Output the (x, y) coordinate of the center of the cell containing the given text.  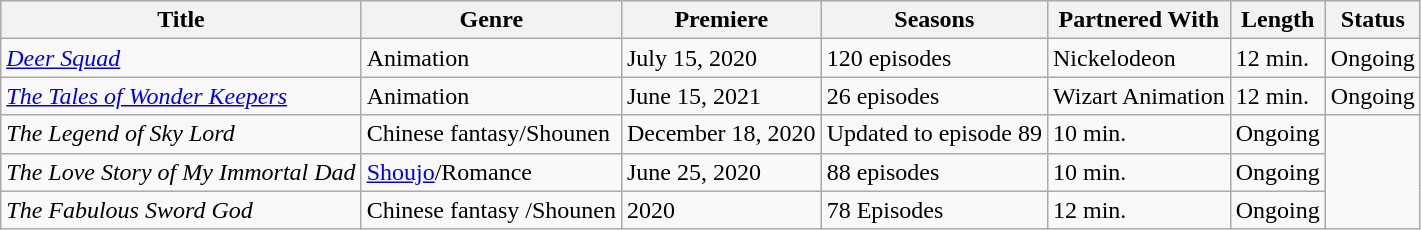
The Legend of Sky Lord (181, 134)
The Fabulous Sword God (181, 210)
The Tales of Wonder Keepers (181, 96)
Partnered With (1138, 20)
2020 (721, 210)
June 25, 2020 (721, 172)
Shoujo/Romance (491, 172)
The Love Story of My Immortal Dad (181, 172)
June 15, 2021 (721, 96)
Length (1278, 20)
78 Episodes (934, 210)
Chinese fantasy /Shounen (491, 210)
Chinese fantasy/Shounen (491, 134)
Deer Squad (181, 58)
Nickelodeon (1138, 58)
Updated to episode 89 (934, 134)
Title (181, 20)
Genre (491, 20)
Seasons (934, 20)
Premiere (721, 20)
26 episodes (934, 96)
Wizart Animation (1138, 96)
July 15, 2020 (721, 58)
88 episodes (934, 172)
Status (1372, 20)
December 18, 2020 (721, 134)
120 episodes (934, 58)
